Return the (X, Y) coordinate for the center point of the cell that contains the specified text.  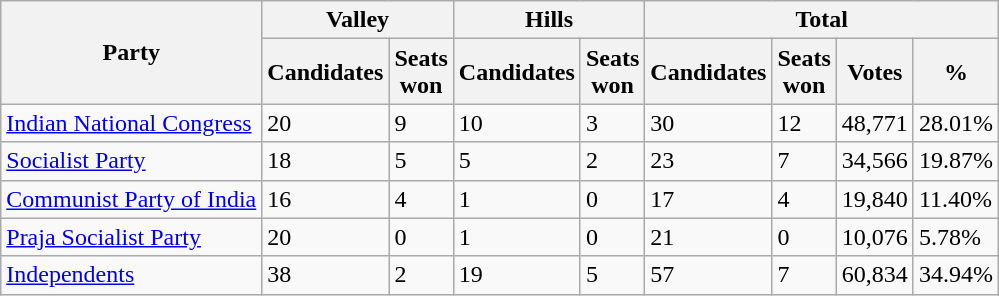
10,076 (874, 237)
48,771 (874, 123)
12 (804, 123)
5.78% (956, 237)
60,834 (874, 275)
Indian National Congress (132, 123)
34,566 (874, 161)
3 (612, 123)
Valley (358, 20)
34.94% (956, 275)
17 (708, 199)
Socialist Party (132, 161)
9 (421, 123)
30 (708, 123)
23 (708, 161)
18 (326, 161)
Total (822, 20)
57 (708, 275)
28.01% (956, 123)
16 (326, 199)
10 (516, 123)
38 (326, 275)
Party (132, 52)
Independents (132, 275)
19 (516, 275)
Hills (549, 20)
Praja Socialist Party (132, 237)
21 (708, 237)
19,840 (874, 199)
19.87% (956, 161)
Votes (874, 72)
11.40% (956, 199)
Communist Party of India (132, 199)
% (956, 72)
